Output the [x, y] coordinate of the center of the cell containing the given text.  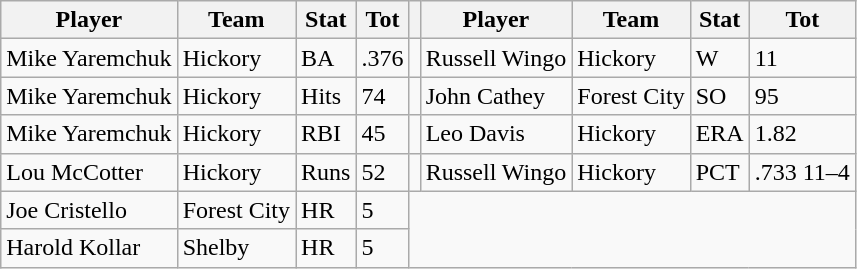
Leo Davis [496, 134]
Hits [326, 96]
PCT [720, 172]
95 [802, 96]
Joe Cristello [89, 210]
SO [720, 96]
.376 [382, 58]
Runs [326, 172]
W [720, 58]
BA [326, 58]
John Cathey [496, 96]
.733 11–4 [802, 172]
Lou McCotter [89, 172]
52 [382, 172]
Shelby [236, 248]
ERA [720, 134]
74 [382, 96]
1.82 [802, 134]
RBI [326, 134]
Harold Kollar [89, 248]
11 [802, 58]
45 [382, 134]
